From the cell containing the given text, extract its center point as [X, Y] coordinate. 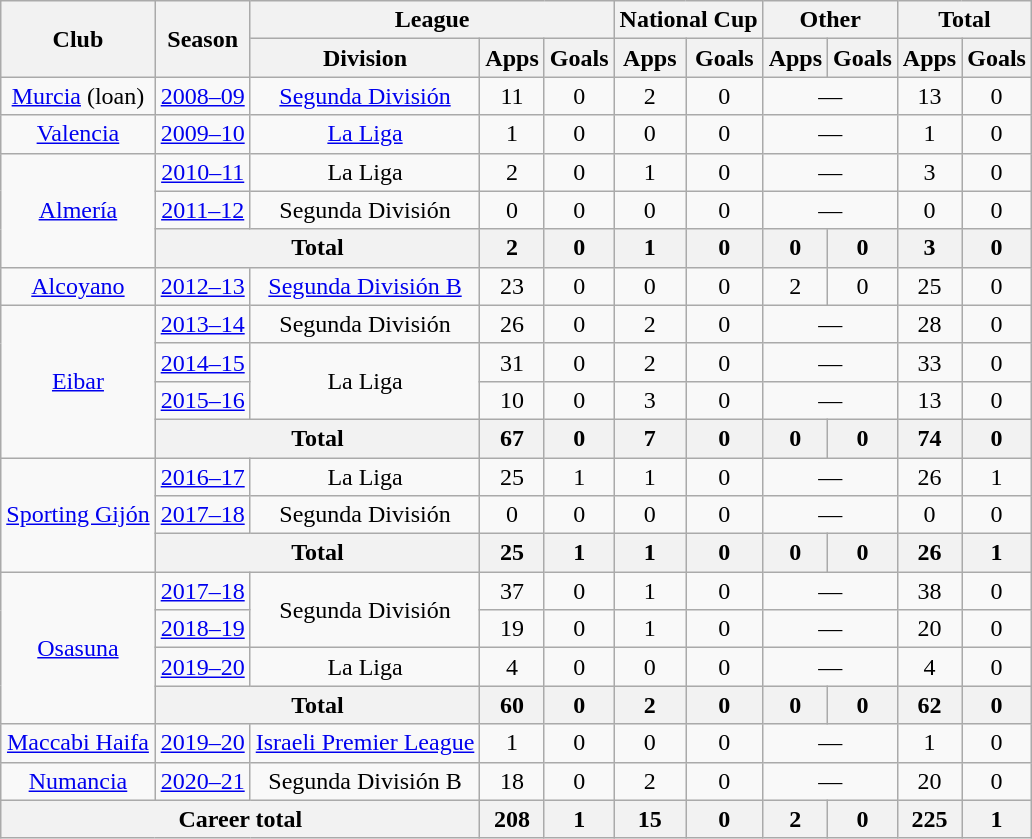
National Cup [688, 20]
37 [512, 591]
2009–10 [202, 134]
2016–17 [202, 477]
Season [202, 39]
2010–11 [202, 172]
2013–14 [202, 324]
Maccabi Haifa [78, 743]
10 [512, 400]
2015–16 [202, 400]
28 [929, 324]
31 [512, 362]
15 [650, 819]
Israeli Premier League [365, 743]
Almería [78, 210]
Valencia [78, 134]
Club [78, 39]
Murcia (loan) [78, 96]
Career total [240, 819]
Division [365, 58]
Sporting Gijón [78, 515]
60 [512, 705]
38 [929, 591]
225 [929, 819]
2018–19 [202, 629]
Alcoyano [78, 286]
Osasuna [78, 648]
2012–13 [202, 286]
74 [929, 438]
Numancia [78, 781]
7 [650, 438]
23 [512, 286]
2008–09 [202, 96]
Eibar [78, 381]
67 [512, 438]
11 [512, 96]
2020–21 [202, 781]
2011–12 [202, 210]
208 [512, 819]
Other [830, 20]
62 [929, 705]
33 [929, 362]
19 [512, 629]
League [432, 20]
18 [512, 781]
2014–15 [202, 362]
